For the text-containing cell, return its midpoint in [x, y] coordinate format. 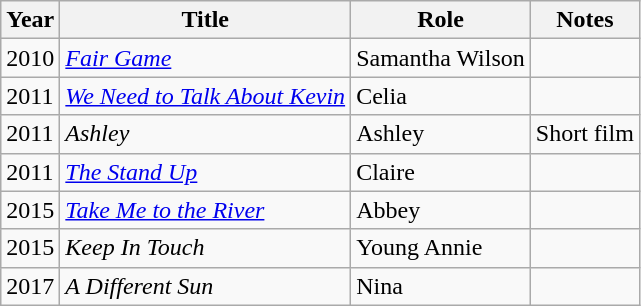
Short film [584, 134]
Take Me to the River [206, 210]
Abbey [441, 210]
Title [206, 20]
Celia [441, 96]
Notes [584, 20]
Year [30, 20]
Fair Game [206, 58]
Role [441, 20]
2010 [30, 58]
2017 [30, 286]
Samantha Wilson [441, 58]
Nina [441, 286]
Keep In Touch [206, 248]
A Different Sun [206, 286]
The Stand Up [206, 172]
Young Annie [441, 248]
Claire [441, 172]
We Need to Talk About Kevin [206, 96]
